Determine the [x, y] coordinate at the center of the cell enclosing the given text.  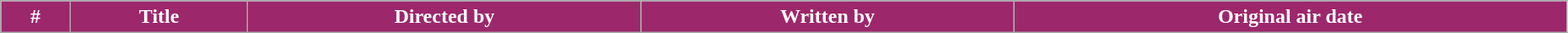
Original air date [1291, 17]
# [35, 17]
Written by [827, 17]
Directed by [445, 17]
Title [159, 17]
